Return [X, Y] of the center of cell containing provided text 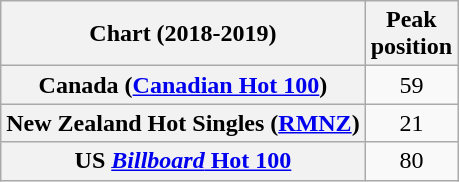
New Zealand Hot Singles (RMNZ) [183, 123]
Canada (Canadian Hot 100) [183, 85]
59 [411, 85]
80 [411, 161]
21 [411, 123]
Peakposition [411, 34]
Chart (2018-2019) [183, 34]
US Billboard Hot 100 [183, 161]
